Output the (x, y) coordinate of the center of the cell containing the given text.  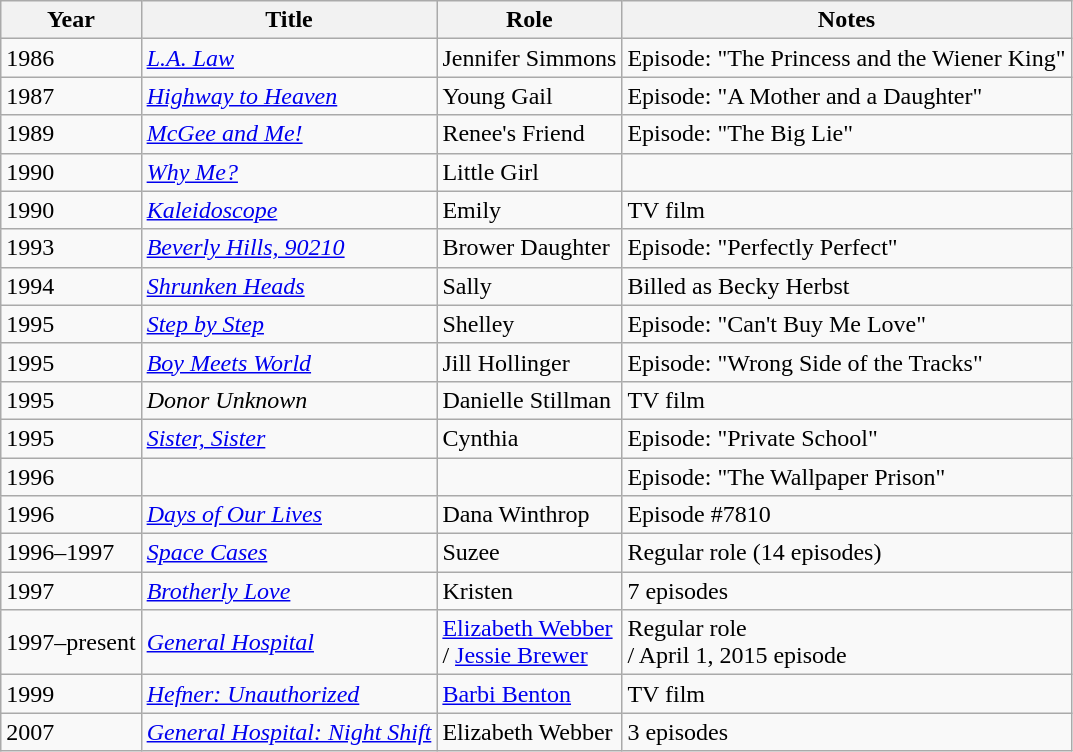
Episode: "Wrong Side of the Tracks" (846, 362)
Jennifer Simmons (530, 58)
Donor Unknown (289, 400)
Regular role (14 episodes) (846, 553)
Step by Step (289, 324)
Elizabeth Webber / Jessie Brewer (530, 642)
Episode #7810 (846, 515)
Episode: "The Princess and the Wiener King" (846, 58)
Episode: "Can't Buy Me Love" (846, 324)
Hefner: Unauthorized (289, 694)
1994 (71, 286)
1989 (71, 134)
Sister, Sister (289, 438)
1997–present (71, 642)
Dana Winthrop (530, 515)
1987 (71, 96)
1999 (71, 694)
Little Girl (530, 172)
Elizabeth Webber (530, 732)
Brotherly Love (289, 591)
Cynthia (530, 438)
1997 (71, 591)
Shelley (530, 324)
7 episodes (846, 591)
Billed as Becky Herbst (846, 286)
Brower Daughter (530, 248)
General Hospital (289, 642)
Role (530, 20)
Sally (530, 286)
Suzee (530, 553)
Episode: "A Mother and a Daughter" (846, 96)
Highway to Heaven (289, 96)
Kristen (530, 591)
McGee and Me! (289, 134)
Regular role / April 1, 2015 episode (846, 642)
Year (71, 20)
Kaleidoscope (289, 210)
Notes (846, 20)
Title (289, 20)
1993 (71, 248)
L.A. Law (289, 58)
Days of Our Lives (289, 515)
Emily (530, 210)
Space Cases (289, 553)
General Hospital: Night Shift (289, 732)
Episode: "The Big Lie" (846, 134)
3 episodes (846, 732)
Episode: "Private School" (846, 438)
Young Gail (530, 96)
Barbi Benton (530, 694)
Why Me? (289, 172)
Danielle Stillman (530, 400)
Episode: "The Wallpaper Prison" (846, 477)
2007 (71, 732)
Episode: "Perfectly Perfect" (846, 248)
Boy Meets World (289, 362)
Shrunken Heads (289, 286)
1986 (71, 58)
1996–1997 (71, 553)
Renee's Friend (530, 134)
Jill Hollinger (530, 362)
Beverly Hills, 90210 (289, 248)
